Locate the cell with the specified text and output its [x, y] center coordinate. 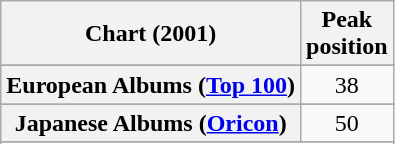
European Albums (Top 100) [151, 85]
Japanese Albums (Oricon) [151, 123]
38 [347, 85]
Peakposition [347, 34]
50 [347, 123]
Chart (2001) [151, 34]
